Search for the cell housing the specified text and yield its (x, y) center coordinate. 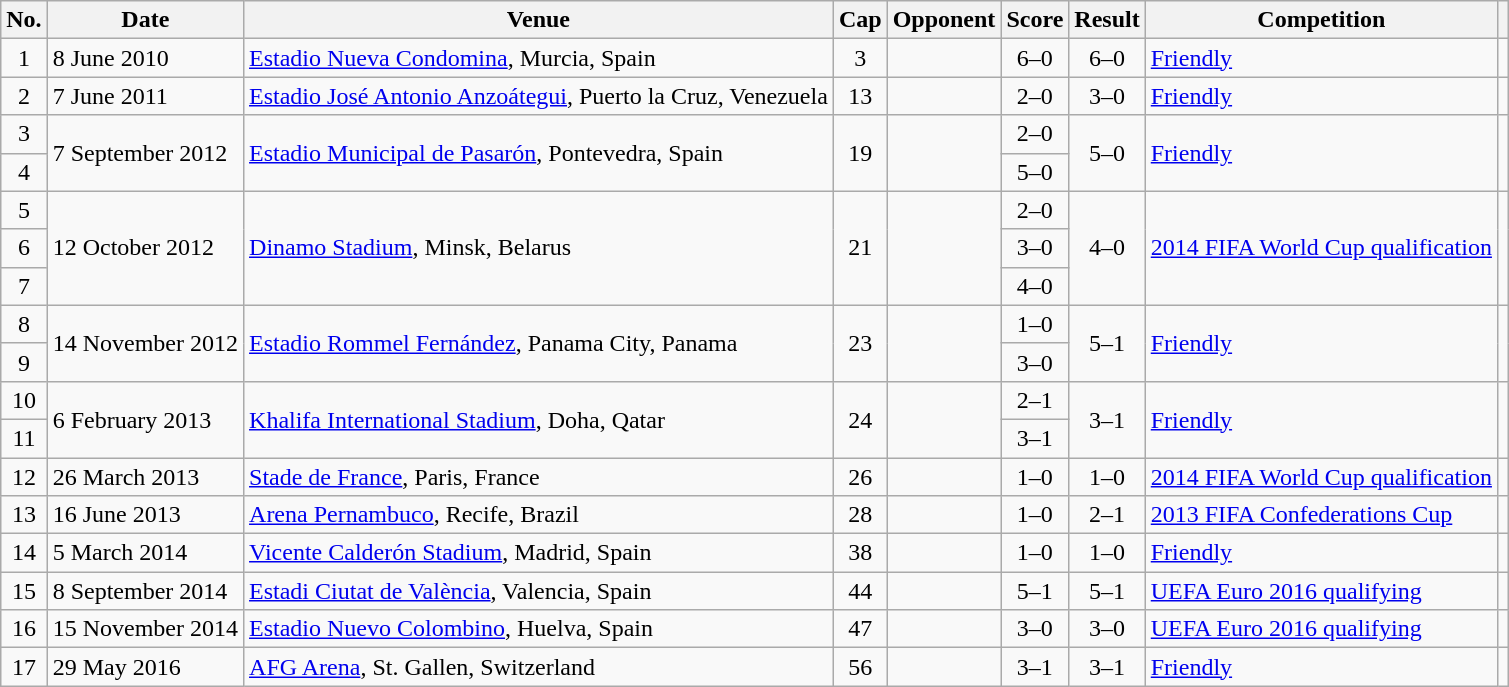
14 November 2012 (145, 343)
Dinamo Stadium, Minsk, Belarus (539, 248)
Stade de France, Paris, France (539, 477)
Khalifa International Stadium, Doha, Qatar (539, 419)
8 (24, 324)
Arena Pernambuco, Recife, Brazil (539, 515)
44 (860, 591)
5 March 2014 (145, 553)
8 September 2014 (145, 591)
Estadio Rommel Fernández, Panama City, Panama (539, 343)
Estadio José Antonio Anzoátegui, Puerto la Cruz, Venezuela (539, 96)
12 October 2012 (145, 248)
16 June 2013 (145, 515)
7 (24, 286)
Competition (1321, 20)
1 (24, 58)
23 (860, 343)
29 May 2016 (145, 667)
24 (860, 419)
9 (24, 362)
Estadi Ciutat de València, Valencia, Spain (539, 591)
4 (24, 172)
10 (24, 400)
15 November 2014 (145, 629)
Estadio Nueva Condomina, Murcia, Spain (539, 58)
Estadio Municipal de Pasarón, Pontevedra, Spain (539, 153)
26 March 2013 (145, 477)
5 (24, 210)
56 (860, 667)
47 (860, 629)
AFG Arena, St. Gallen, Switzerland (539, 667)
11 (24, 438)
26 (860, 477)
28 (860, 515)
17 (24, 667)
38 (860, 553)
7 June 2011 (145, 96)
2013 FIFA Confederations Cup (1321, 515)
8 June 2010 (145, 58)
Vicente Calderón Stadium, Madrid, Spain (539, 553)
Date (145, 20)
No. (24, 20)
7 September 2012 (145, 153)
Result (1107, 20)
16 (24, 629)
Score (1035, 20)
21 (860, 248)
Estadio Nuevo Colombino, Huelva, Spain (539, 629)
Opponent (944, 20)
2 (24, 96)
14 (24, 553)
15 (24, 591)
6 (24, 248)
6 February 2013 (145, 419)
Venue (539, 20)
19 (860, 153)
12 (24, 477)
Cap (860, 20)
